Find where the given text appears and provide that cell's center as [X, Y] coordinate. 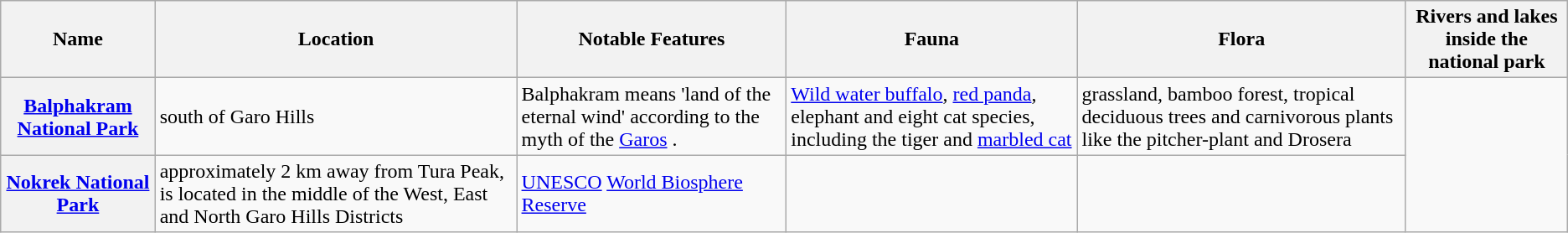
Name [78, 39]
Location [336, 39]
grassland, bamboo forest, tropical deciduous trees and carnivorous plants like the pitcher-plant and Drosera [1241, 116]
Balphakram National Park [78, 116]
approximately 2 km away from Tura Peak, is located in the middle of the West, East and North Garo Hills Districts [336, 194]
Balphakram means 'land of the eternal wind' according to the myth of the Garos . [652, 116]
UNESCO World Biosphere Reserve [652, 194]
Rivers and lakes inside the national park [1486, 39]
Notable Features [652, 39]
Flora [1241, 39]
Fauna [931, 39]
Nokrek National Park [78, 194]
south of Garo Hills [336, 116]
Wild water buffalo, red panda, elephant and eight cat species, including the tiger and marbled cat [931, 116]
